Scan for the cell matching the given text and deliver its [X, Y] coordinate at center. 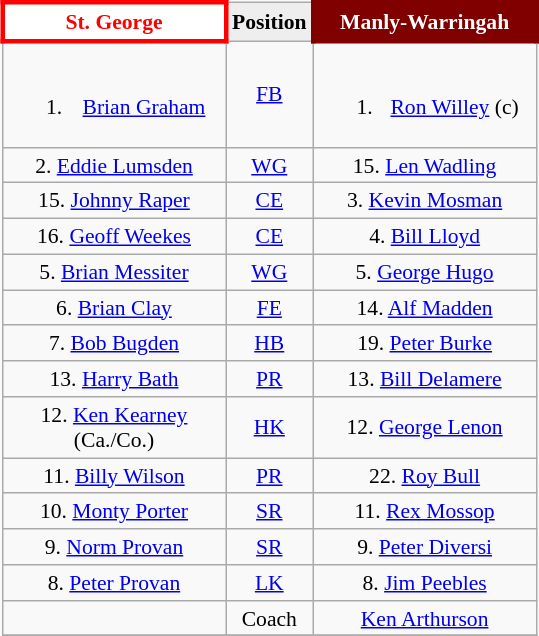
19. Peter Burke [424, 343]
3. Kevin Mosman [424, 201]
5. Brian Messiter [114, 272]
9. Norm Provan [114, 547]
HB [270, 343]
15. Len Wadling [424, 165]
FB [270, 94]
9. Peter Diversi [424, 547]
5. George Hugo [424, 272]
13. Bill Delamere [424, 379]
HK [270, 428]
12. George Lenon [424, 428]
4. Bill Lloyd [424, 237]
2. Eddie Lumsden [114, 165]
Ron Willey (c) [424, 94]
FE [270, 308]
10. Monty Porter [114, 511]
12. Ken Kearney (Ca./Co.) [114, 428]
Manly-Warringah [424, 22]
6. Brian Clay [114, 308]
11. Rex Mossop [424, 511]
22. Roy Bull [424, 476]
14. Alf Madden [424, 308]
LK [270, 583]
15. Johnny Raper [114, 201]
11. Billy Wilson [114, 476]
Brian Graham [114, 94]
St. George [114, 22]
13. Harry Bath [114, 379]
Ken Arthurson [424, 618]
16. Geoff Weekes [114, 237]
8. Jim Peebles [424, 583]
8. Peter Provan [114, 583]
Coach [270, 618]
7. Bob Bugden [114, 343]
Position [270, 22]
